Return [X, Y] of the center of cell containing provided text 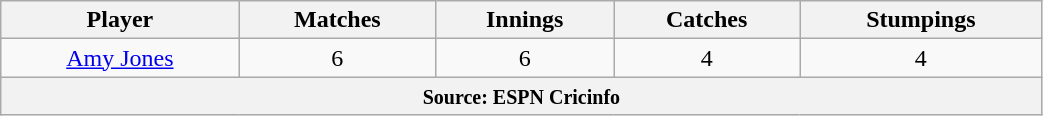
Matches [338, 20]
Innings [525, 20]
Source: ESPN Cricinfo [522, 96]
Catches [707, 20]
Stumpings [921, 20]
Player [120, 20]
Amy Jones [120, 58]
